Determine the [X, Y] coordinate at the center of the cell enclosing the given text.  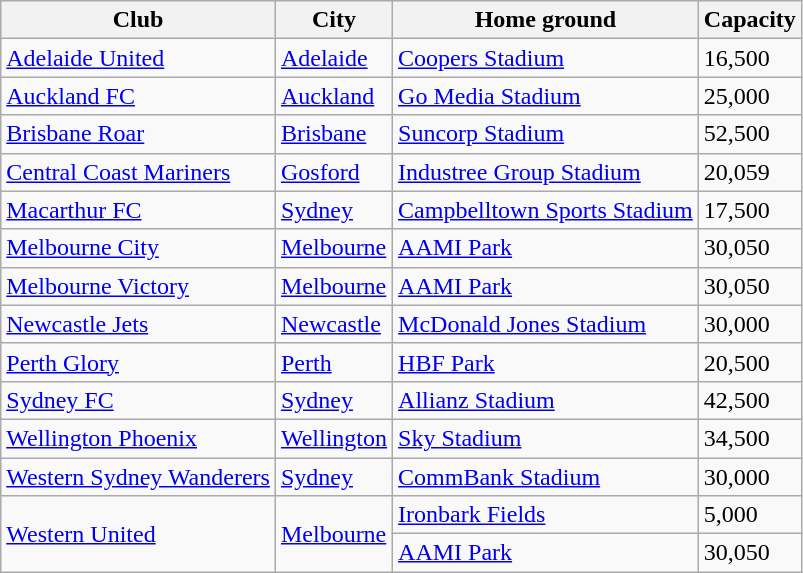
Sky Stadium [546, 438]
34,500 [750, 438]
Auckland FC [138, 96]
Adelaide [334, 58]
5,000 [750, 515]
42,500 [750, 400]
Melbourne Victory [138, 286]
Western Sydney Wanderers [138, 477]
Capacity [750, 20]
Adelaide United [138, 58]
Macarthur FC [138, 210]
Newcastle [334, 324]
Suncorp Stadium [546, 134]
Club [138, 20]
Auckland [334, 96]
20,500 [750, 362]
Industree Group Stadium [546, 172]
Melbourne City [138, 248]
Newcastle Jets [138, 324]
Western United [138, 534]
City [334, 20]
Sydney FC [138, 400]
Wellington [334, 438]
Wellington Phoenix [138, 438]
17,500 [750, 210]
Central Coast Mariners [138, 172]
52,500 [750, 134]
25,000 [750, 96]
CommBank Stadium [546, 477]
HBF Park [546, 362]
Home ground [546, 20]
Perth [334, 362]
Go Media Stadium [546, 96]
Allianz Stadium [546, 400]
20,059 [750, 172]
McDonald Jones Stadium [546, 324]
Gosford [334, 172]
Perth Glory [138, 362]
Brisbane Roar [138, 134]
Coopers Stadium [546, 58]
16,500 [750, 58]
Campbelltown Sports Stadium [546, 210]
Brisbane [334, 134]
Ironbark Fields [546, 515]
